Detect which cell encompasses the target text, then output its [X, Y] center coordinate. 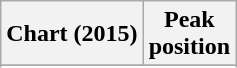
Peakposition [189, 34]
Chart (2015) [72, 34]
